Find where the given text appears and provide that cell's center as [X, Y] coordinate. 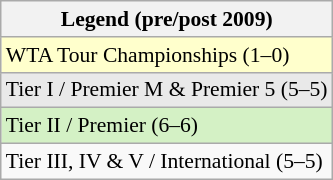
Tier III, IV & V / International (5–5) [167, 162]
Tier I / Premier M & Premier 5 (5–5) [167, 90]
Tier II / Premier (6–6) [167, 126]
WTA Tour Championships (1–0) [167, 55]
Legend (pre/post 2009) [167, 19]
